Capture the cell that displays the provided text and extract its [X, Y] central coordinate. 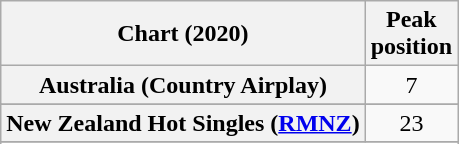
Chart (2020) [183, 34]
7 [411, 85]
23 [411, 123]
Australia (Country Airplay) [183, 85]
New Zealand Hot Singles (RMNZ) [183, 123]
Peakposition [411, 34]
